Identify which cell holds the provided text, then report its [X, Y] central coordinate. 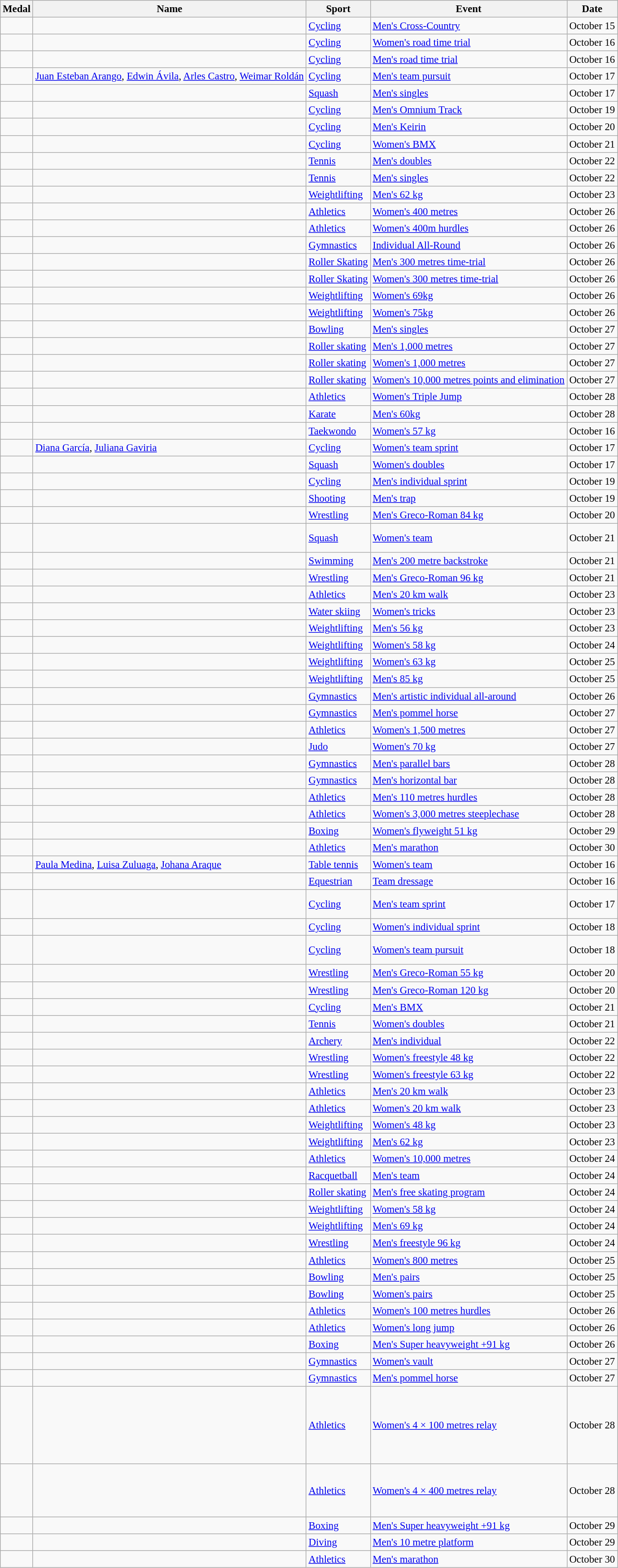
Men's 85 kg [469, 679]
Women's BMX [469, 144]
Men's Greco-Roman 84 kg [469, 515]
Men's road time trial [469, 60]
Women's 48 kg [469, 1125]
Men's parallel bars [469, 763]
Women's 1,500 metres [469, 730]
Women's 400 metres [469, 211]
Women's individual sprint [469, 927]
Women's vault [469, 1361]
Women's 10,000 metres points and elimination [469, 380]
Women's tricks [469, 612]
Women's 100 metres hurdles [469, 1310]
Women's flyweight 51 kg [469, 831]
Men's individual [469, 1041]
Judo [338, 746]
Women's freestyle 48 kg [469, 1058]
Men's 69 kg [469, 1226]
Men's individual sprint [469, 482]
Women's 300 metres time-trial [469, 279]
Table tennis [338, 865]
Men's 200 metre backstroke [469, 561]
Women's 4 × 100 metres relay [469, 1425]
Women's team pursuit [469, 950]
Women's long jump [469, 1327]
Women's 4 × 400 metres relay [469, 1491]
Taekwondo [338, 431]
Men's team [469, 1176]
Shooting [338, 498]
Women's 800 metres [469, 1260]
October 15 [592, 26]
Men's 56 kg [469, 628]
Juan Esteban Arango, Edwin Ávila, Arles Castro, Weimar Roldán [170, 76]
Men's horizontal bar [469, 780]
Men's team sprint [469, 905]
Diana García, Juliana Gaviria [170, 447]
Medal [17, 9]
Men's doubles [469, 161]
Sport [338, 9]
Men's Cross-Country [469, 26]
Women's road time trial [469, 43]
Women's Triple Jump [469, 397]
Diving [338, 1542]
Paula Medina, Luisa Zuluaga, Johana Araque [170, 865]
Men's 1,000 metres [469, 346]
Women's 20 km walk [469, 1108]
Men's team pursuit [469, 76]
Team dressage [469, 881]
Men's artistic individual all-around [469, 696]
Name [170, 9]
Women's 57 kg [469, 431]
Women's 69kg [469, 296]
Men's Omnium Track [469, 110]
Women's pairs [469, 1294]
Date [592, 9]
Men's 60kg [469, 414]
Water skiing [338, 612]
Women's 63 kg [469, 662]
Women's 3,000 metres steeplechase [469, 814]
Men's free skating program [469, 1192]
Event [469, 9]
Men's 110 metres hurdles [469, 797]
Men's Greco-Roman 120 kg [469, 990]
Men's BMX [469, 1007]
Men's Keirin [469, 127]
Karate [338, 414]
Men's Greco-Roman 96 kg [469, 578]
Equestrian [338, 881]
Women's 10,000 metres [469, 1159]
Individual All-Round [469, 245]
Archery [338, 1041]
Women's 70 kg [469, 746]
Men's freestyle 96 kg [469, 1243]
Men's 10 metre platform [469, 1542]
Men's 300 metres time-trial [469, 262]
Women's team sprint [469, 447]
Men's Greco-Roman 55 kg [469, 973]
Swimming [338, 561]
Women's 75kg [469, 313]
Men's pairs [469, 1277]
Women's freestyle 63 kg [469, 1074]
Racquetball [338, 1176]
Women's 400m hurdles [469, 228]
Men's trap [469, 498]
Women's 1,000 metres [469, 363]
